Determine the [X, Y] coordinate at the center of the cell enclosing the given text.  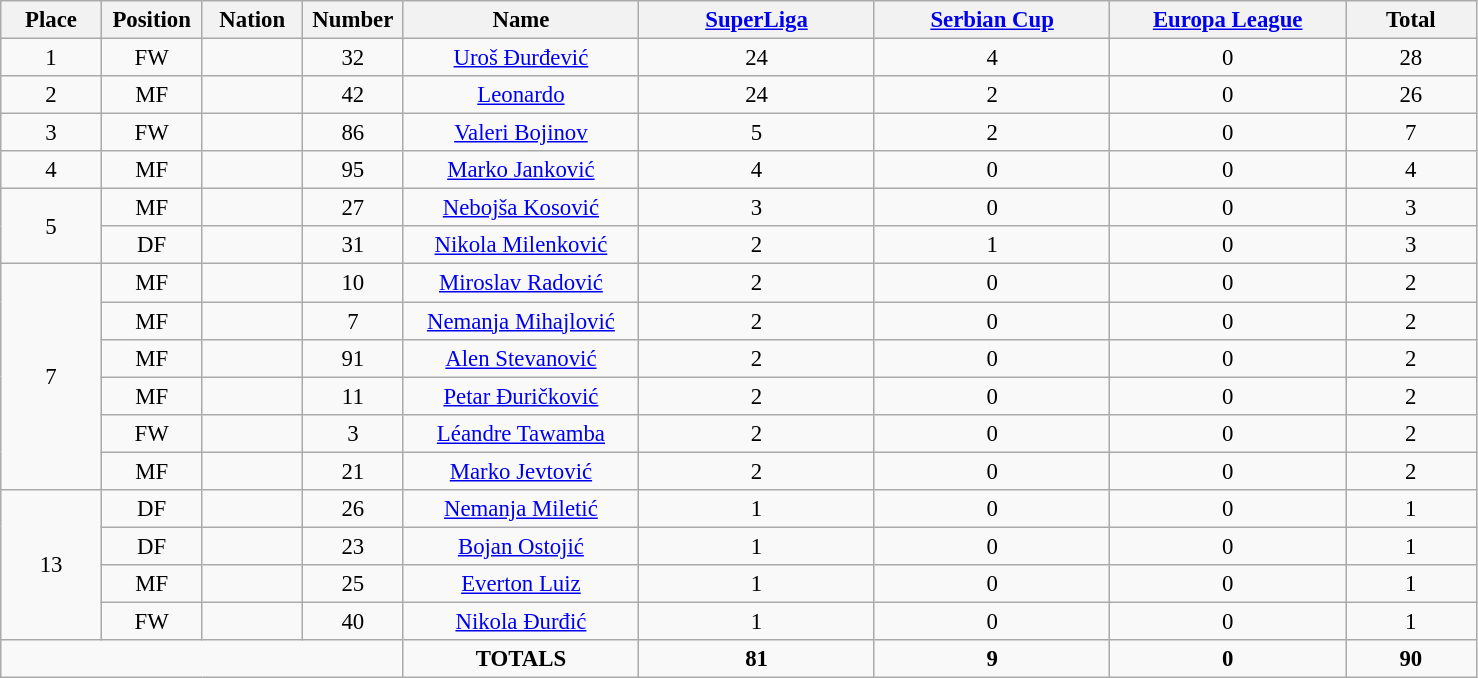
Petar Đuričković [521, 396]
23 [354, 546]
Bojan Ostojić [521, 546]
Number [354, 20]
Miroslav Radović [521, 283]
81 [757, 659]
Valeri Bojinov [521, 133]
9 [992, 659]
Nation [252, 20]
Marko Jevtović [521, 471]
28 [1412, 58]
Leonardo [521, 95]
Léandre Tawamba [521, 433]
Nemanja Miletić [521, 509]
31 [354, 245]
95 [354, 170]
Marko Janković [521, 170]
Everton Luiz [521, 584]
32 [354, 58]
Nemanja Mihajlović [521, 321]
Nikola Milenković [521, 245]
Alen Stevanović [521, 358]
SuperLiga [757, 20]
Serbian Cup [992, 20]
Position [152, 20]
Name [521, 20]
10 [354, 283]
25 [354, 584]
90 [1412, 659]
21 [354, 471]
42 [354, 95]
Europa League [1228, 20]
13 [52, 565]
Total [1412, 20]
11 [354, 396]
TOTALS [521, 659]
40 [354, 621]
Uroš Đurđević [521, 58]
Nikola Đurđić [521, 621]
91 [354, 358]
27 [354, 208]
86 [354, 133]
Nebojša Kosović [521, 208]
Place [52, 20]
